Return (x, y) of the center of cell containing provided text 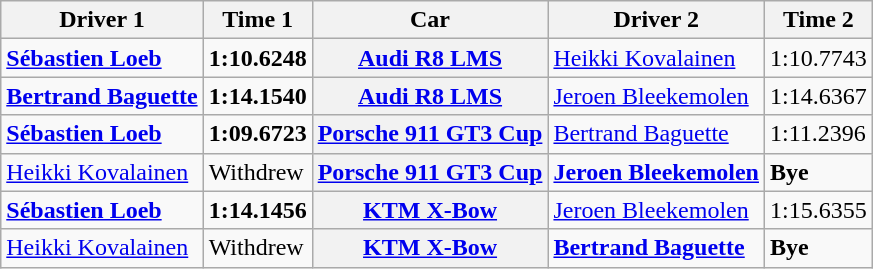
Time 1 (258, 20)
1:11.2396 (819, 134)
1:14.1456 (258, 210)
1:14.6367 (819, 96)
Car (430, 20)
Time 2 (819, 20)
Driver 2 (656, 20)
1:14.1540 (258, 96)
1:09.6723 (258, 134)
1:15.6355 (819, 210)
1:10.7743 (819, 58)
1:10.6248 (258, 58)
Driver 1 (102, 20)
